Extract the [X, Y] coordinate from the center of the cell holding the provided text.  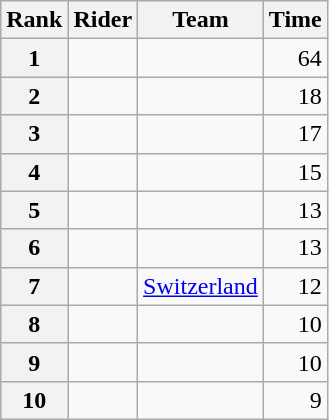
Switzerland [201, 286]
Rank [34, 20]
Rider [103, 20]
6 [34, 248]
64 [295, 58]
Team [201, 20]
5 [34, 210]
Time [295, 20]
17 [295, 134]
3 [34, 134]
8 [34, 324]
7 [34, 286]
4 [34, 172]
1 [34, 58]
15 [295, 172]
18 [295, 96]
2 [34, 96]
12 [295, 286]
